Find where the given text appears and provide that cell's center as [x, y] coordinate. 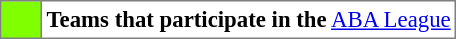
Teams that participate in the ABA League [248, 20]
